Provide the [x, y] coordinate of the cell's center where the given text is located.  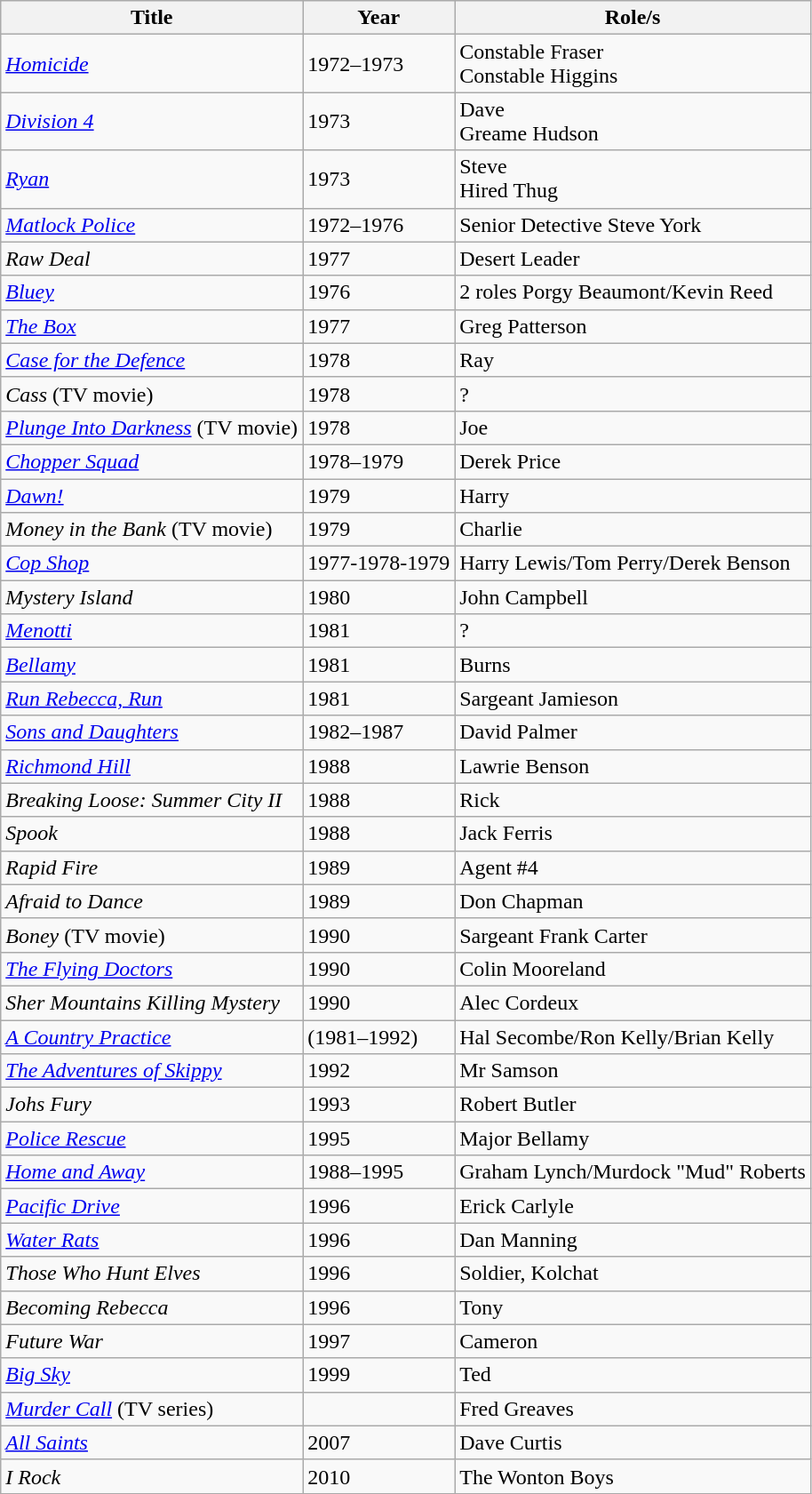
Boney (TV movie) [152, 935]
Home and Away [152, 1172]
The Box [152, 326]
1972–1973 [378, 64]
Dawn! [152, 495]
Bellamy [152, 665]
Cameron [633, 1341]
The Adventures of Skippy [152, 1071]
2010 [378, 1476]
1978–1979 [378, 461]
Run Rebecca, Run [152, 699]
Robert Butler [633, 1105]
Don Chapman [633, 901]
1972–1976 [378, 225]
Colin Mooreland [633, 969]
Mr Samson [633, 1071]
1997 [378, 1341]
Jack Ferris [633, 834]
Menotti [152, 631]
Year [378, 18]
A Country Practice [152, 1037]
Ted [633, 1375]
Sargeant Frank Carter [633, 935]
Major Bellamy [633, 1138]
Division 4 [152, 121]
Water Rats [152, 1240]
John Campbell [633, 597]
Johs Fury [152, 1105]
Ray [633, 360]
Steve Hired Thug [633, 180]
1980 [378, 597]
Harry [633, 495]
1977-1978-1979 [378, 563]
1992 [378, 1071]
Constable FraserConstable Higgins [633, 64]
Future War [152, 1341]
Fred Greaves [633, 1409]
Agent #4 [633, 867]
Role/s [633, 18]
Rapid Fire [152, 867]
Raw Deal [152, 259]
1982–1987 [378, 732]
Title [152, 18]
(1981–1992) [378, 1037]
1976 [378, 292]
Plunge Into Darkness (TV movie) [152, 427]
The Wonton Boys [633, 1476]
1999 [378, 1375]
Burns [633, 665]
Bluey [152, 292]
David Palmer [633, 732]
Police Rescue [152, 1138]
Those Who Hunt Elves [152, 1274]
Soldier, Kolchat [633, 1274]
Breaking Loose: Summer City II [152, 800]
Desert Leader [633, 259]
Lawrie Benson [633, 766]
Senior Detective Steve York [633, 225]
Matlock Police [152, 225]
Dan Manning [633, 1240]
The Flying Doctors [152, 969]
1988–1995 [378, 1172]
Sons and Daughters [152, 732]
I Rock [152, 1476]
Money in the Bank (TV movie) [152, 530]
Greg Patterson [633, 326]
Alec Cordeux [633, 1003]
Cass (TV movie) [152, 394]
Richmond Hill [152, 766]
Tony [633, 1307]
Spook [152, 834]
Big Sky [152, 1375]
Afraid to Dance [152, 901]
2 roles Porgy Beaumont/Kevin Reed [633, 292]
Charlie [633, 530]
Cop Shop [152, 563]
Case for the Defence [152, 360]
Graham Lynch/Murdock "Mud" Roberts [633, 1172]
Sher Mountains Killing Mystery [152, 1003]
DaveGreame Hudson [633, 121]
Becoming Rebecca [152, 1307]
Ryan [152, 180]
Murder Call (TV series) [152, 1409]
Hal Secombe/Ron Kelly/Brian Kelly [633, 1037]
Erick Carlyle [633, 1206]
Derek Price [633, 461]
2007 [378, 1442]
Sargeant Jamieson [633, 699]
Dave Curtis [633, 1442]
Pacific Drive [152, 1206]
Homicide [152, 64]
All Saints [152, 1442]
Chopper Squad [152, 461]
Joe [633, 427]
1993 [378, 1105]
Mystery Island [152, 597]
1995 [378, 1138]
Rick [633, 800]
Harry Lewis/Tom Perry/Derek Benson [633, 563]
